From the cell containing the given text, extract its center point as [X, Y] coordinate. 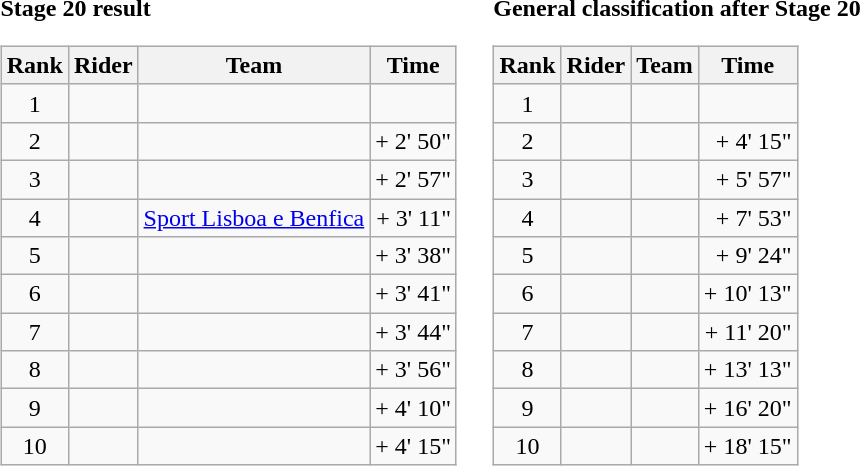
+ 3' 44" [414, 332]
+ 16' 20" [748, 408]
+ 7' 53" [748, 217]
+ 2' 57" [414, 179]
+ 3' 56" [414, 370]
+ 2' 50" [414, 141]
+ 3' 11" [414, 217]
+ 18' 15" [748, 446]
+ 5' 57" [748, 179]
+ 9' 24" [748, 256]
+ 3' 38" [414, 256]
+ 13' 13" [748, 370]
Sport Lisboa e Benfica [254, 217]
+ 3' 41" [414, 294]
+ 10' 13" [748, 294]
+ 4' 10" [414, 408]
+ 11' 20" [748, 332]
